Extract the [x, y] coordinate from the center of the cell holding the provided text.  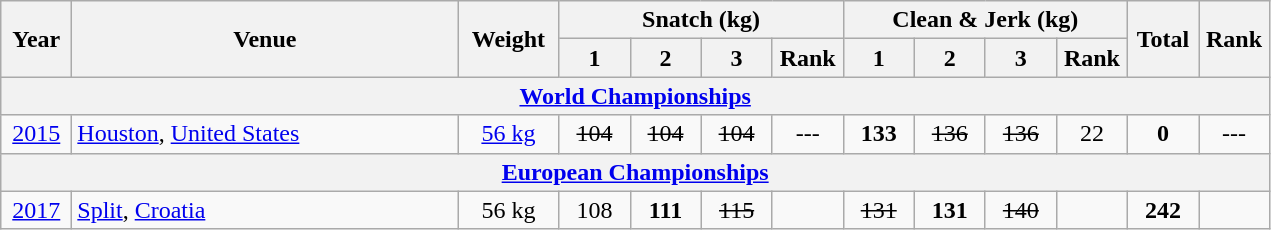
Houston, United States [265, 134]
0 [1162, 134]
140 [1020, 210]
Clean & Jerk (kg) [985, 20]
22 [1092, 134]
2015 [36, 134]
242 [1162, 210]
2017 [36, 210]
Total [1162, 39]
Year [36, 39]
111 [666, 210]
108 [594, 210]
Venue [265, 39]
115 [736, 210]
Split, Croatia [265, 210]
European Championships [636, 172]
Snatch (kg) [701, 20]
133 [878, 134]
World Championships [636, 96]
Weight [508, 39]
